Determine the (X, Y) coordinate at the center of the cell enclosing the given text.  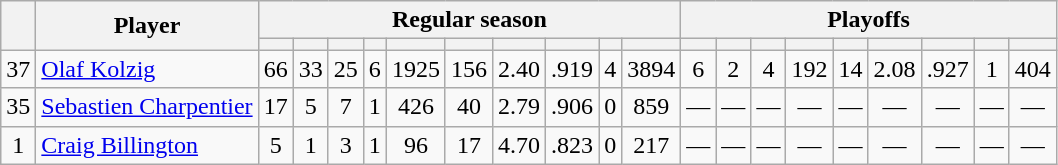
2 (734, 69)
96 (416, 145)
.919 (572, 69)
14 (850, 69)
40 (468, 107)
33 (310, 69)
Regular season (470, 20)
35 (18, 107)
859 (652, 107)
Player (147, 26)
Olaf Kolzig (147, 69)
1925 (416, 69)
192 (810, 69)
2.40 (520, 69)
.906 (572, 107)
37 (18, 69)
156 (468, 69)
217 (652, 145)
.927 (948, 69)
66 (276, 69)
Craig Billington (147, 145)
.823 (572, 145)
4.70 (520, 145)
404 (1032, 69)
2.79 (520, 107)
Sebastien Charpentier (147, 107)
Playoffs (869, 20)
2.08 (894, 69)
426 (416, 107)
3 (346, 145)
7 (346, 107)
3894 (652, 69)
25 (346, 69)
